Provide the (x, y) coordinate of the cell's center where the given text is located.  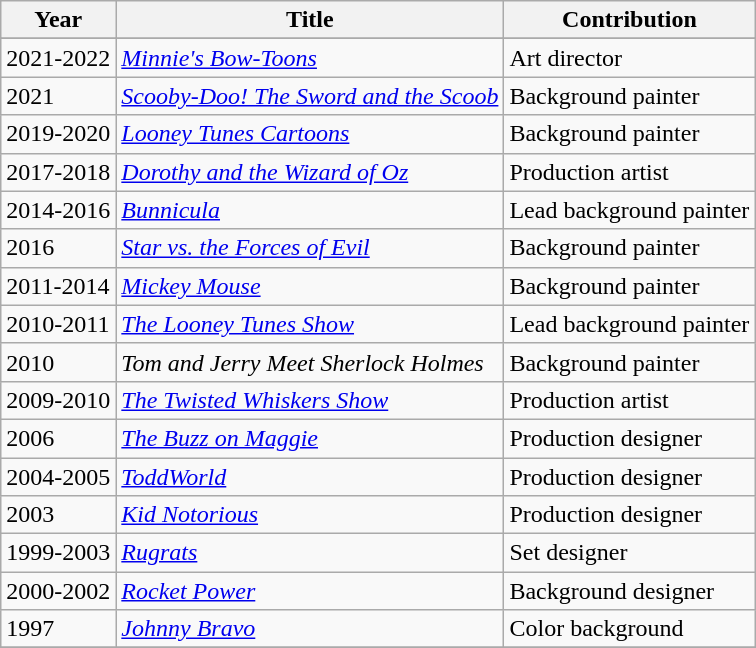
2004-2005 (58, 477)
Johnny Bravo (310, 629)
Set designer (630, 553)
ToddWorld (310, 477)
2014-2016 (58, 210)
2010 (58, 362)
Background designer (630, 591)
2017-2018 (58, 172)
Kid Notorious (310, 515)
2006 (58, 438)
Art director (630, 58)
Looney Tunes Cartoons (310, 134)
Minnie's Bow-Toons (310, 58)
2021 (58, 96)
The Buzz on Maggie (310, 438)
2003 (58, 515)
Scooby-Doo! The Sword and the Scoob (310, 96)
2021-2022 (58, 58)
Star vs. the Forces of Evil (310, 248)
Tom and Jerry Meet Sherlock Holmes (310, 362)
2010-2011 (58, 324)
Title (310, 20)
Mickey Mouse (310, 286)
Rocket Power (310, 591)
2016 (58, 248)
The Looney Tunes Show (310, 324)
Contribution (630, 20)
2011-2014 (58, 286)
1997 (58, 629)
Dorothy and the Wizard of Oz (310, 172)
2009-2010 (58, 400)
2000-2002 (58, 591)
Color background (630, 629)
1999-2003 (58, 553)
2019-2020 (58, 134)
Bunnicula (310, 210)
The Twisted Whiskers Show (310, 400)
Rugrats (310, 553)
Year (58, 20)
